Provide the [X, Y] coordinate of the cell's center where the given text is located.  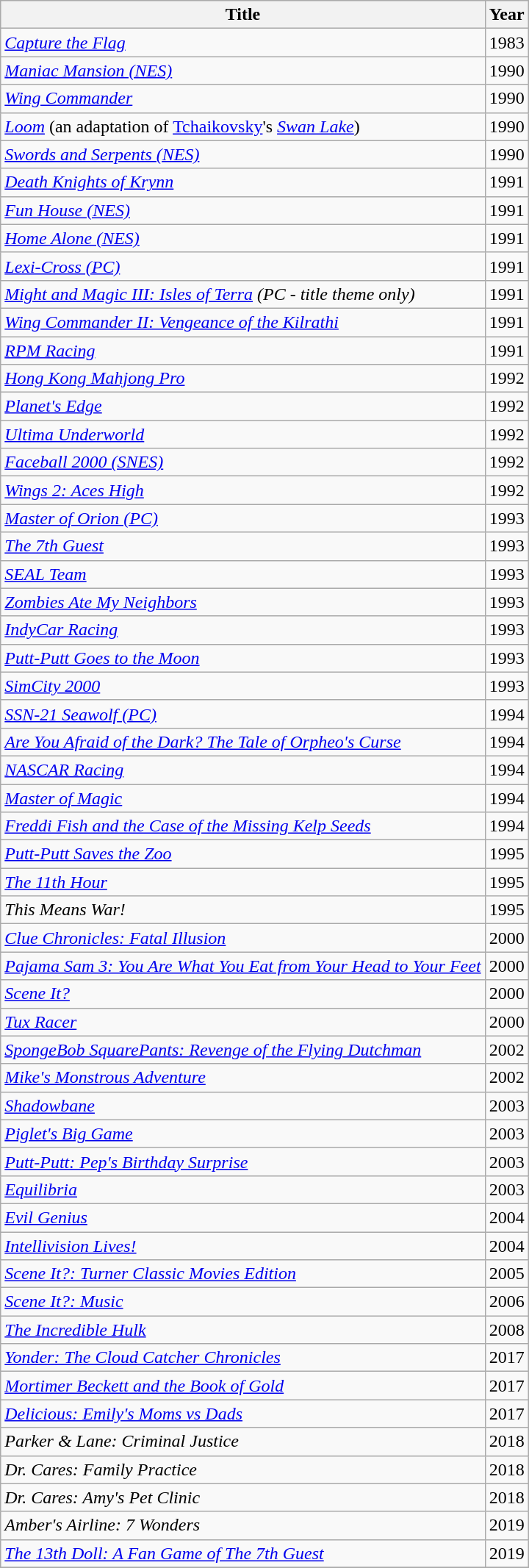
Maniac Mansion (NES) [242, 71]
Tux Racer [242, 1022]
Home Alone (NES) [242, 238]
Putt-Putt: Pep's Birthday Surprise [242, 1161]
SSN-21 Seawolf (PC) [242, 714]
SimCity 2000 [242, 686]
Wing Commander [242, 99]
Scene It? [242, 994]
The 11th Hour [242, 882]
Faceball 2000 (SNES) [242, 462]
IndyCar Racing [242, 630]
2008 [507, 1330]
2006 [507, 1302]
Intellivision Lives! [242, 1246]
2005 [507, 1274]
RPM Racing [242, 351]
This Means War! [242, 910]
Dr. Cares: Amy's Pet Clinic [242, 1497]
Master of Orion (PC) [242, 518]
Evil Genius [242, 1217]
Fun House (NES) [242, 210]
Shadowbane [242, 1106]
Yonder: The Cloud Catcher Chronicles [242, 1358]
Parker & Lane: Criminal Justice [242, 1442]
Piglet's Big Game [242, 1134]
Scene It?: Turner Classic Movies Edition [242, 1274]
Are You Afraid of the Dark? The Tale of Orpheo's Curse [242, 742]
Pajama Sam 3: You Are What You Eat from Your Head to Your Feet [242, 966]
Mortimer Beckett and the Book of Gold [242, 1386]
Equilibria [242, 1189]
Dr. Cares: Family Practice [242, 1469]
Zombies Ate My Neighbors [242, 602]
Amber's Airline: 7 Wonders [242, 1525]
Wings 2: Aces High [242, 490]
Wing Commander II: Vengeance of the Kilrathi [242, 322]
SEAL Team [242, 574]
Master of Magic [242, 798]
Swords and Serpents (NES) [242, 154]
Planet's Edge [242, 407]
Lexi-Cross (PC) [242, 266]
Title [242, 15]
The 13th Doll: A Fan Game of The 7th Guest [242, 1553]
The 7th Guest [242, 546]
Might and Magic III: Isles of Terra (PC - title theme only) [242, 294]
1983 [507, 43]
Ultima Underworld [242, 434]
Loom (an adaptation of Tchaikovsky's Swan Lake) [242, 126]
Scene It?: Music [242, 1302]
Delicious: Emily's Moms vs Dads [242, 1414]
NASCAR Racing [242, 770]
Mike's Monstrous Adventure [242, 1078]
Clue Chronicles: Fatal Illusion [242, 938]
Death Knights of Krynn [242, 182]
Freddi Fish and the Case of the Missing Kelp Seeds [242, 826]
Year [507, 15]
The Incredible Hulk [242, 1330]
Hong Kong Mahjong Pro [242, 379]
Putt-Putt Goes to the Moon [242, 658]
Putt-Putt Saves the Zoo [242, 854]
Capture the Flag [242, 43]
SpongeBob SquarePants: Revenge of the Flying Dutchman [242, 1050]
